Provide the (x, y) coordinate of the cell's center where the given text is located.  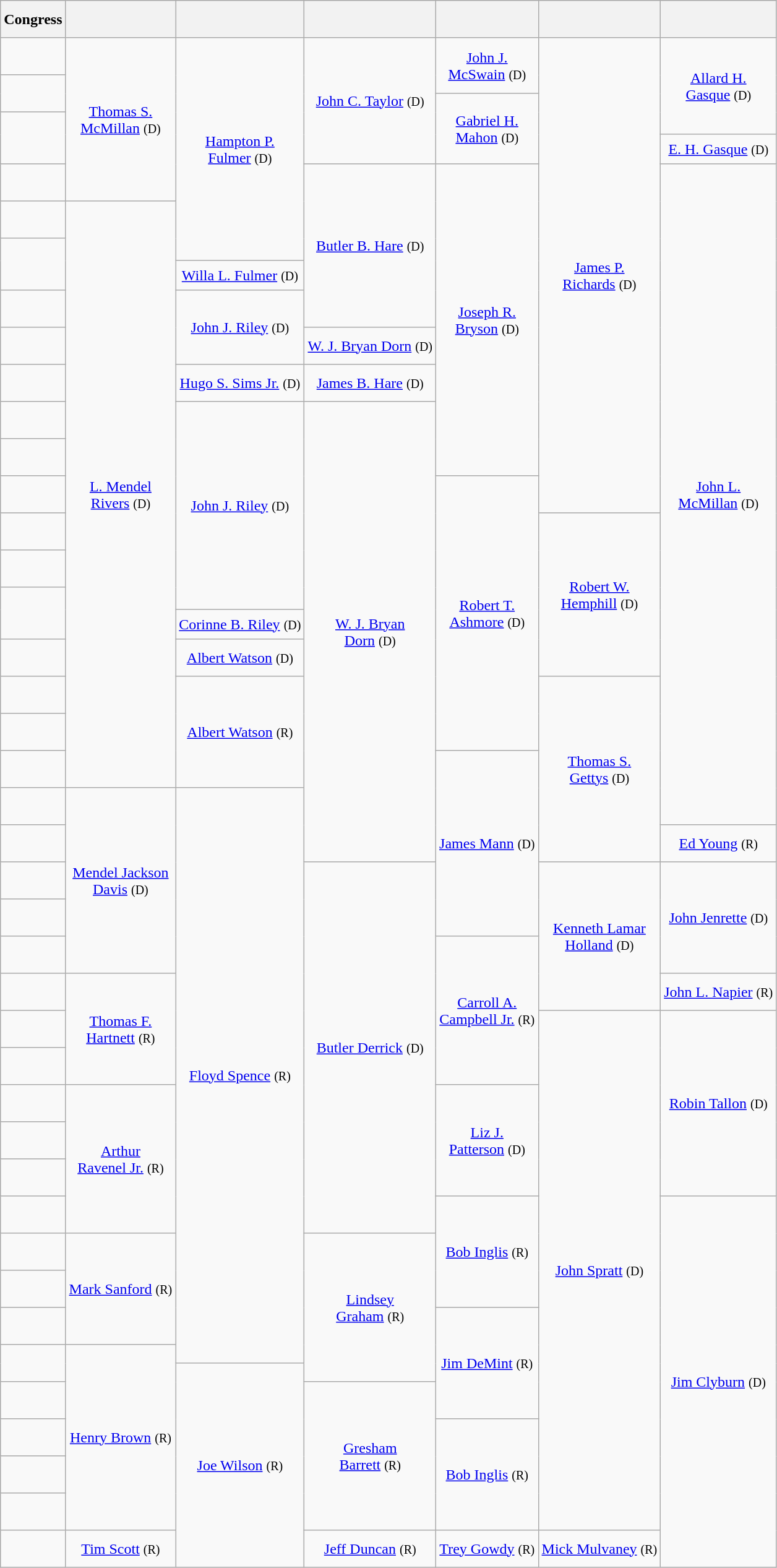
Mendel JacksonDavis (D) (121, 881)
Floyd Spence (R) (240, 1075)
Henry Brown (R) (121, 1437)
E. H. Gasque (D) (719, 149)
Joseph R.Bryson (D) (487, 320)
Hampton P.Fulmer (D) (240, 149)
Thomas F.Hartnett (R) (121, 1029)
W. J. Bryan Dorn (D) (370, 346)
John Jenrette (D) (719, 918)
John C. Taylor (D) (370, 101)
John J.McSwain (D) (487, 66)
L. MendelRivers (D) (121, 494)
Liz J.Patterson (D) (487, 1140)
Allard H.Gasque (D) (719, 86)
Gabriel H.Mahon (D) (487, 129)
Tim Scott (R) (121, 1549)
Thomas S.Gettys (D) (599, 769)
Robert T.Ashmore (D) (487, 613)
Jim Clyburn (D) (719, 1382)
Thomas S.McMillan (D) (121, 119)
Butler Derrick (D) (370, 1048)
John Spratt (D) (599, 1270)
Trey Gowdy (R) (487, 1549)
Robin Tallon (D) (719, 1103)
Butler B. Hare (D) (370, 246)
Hugo S. Sims Jr. (D) (240, 383)
John L. Napier (R) (719, 992)
Kenneth LamarHolland (D) (599, 936)
Joe Wilson (R) (240, 1465)
Carroll A.Campbell Jr. (R) (487, 1010)
James B. Hare (D) (370, 383)
James Mann (D) (487, 843)
Mark Sanford (R) (121, 1289)
Corinne B. Riley (D) (240, 624)
Robert W.Hemphill (D) (599, 595)
James P.Richards (D) (599, 275)
Albert Watson (D) (240, 658)
LindseyGraham (R) (370, 1307)
Jeff Duncan (R) (370, 1549)
W. J. BryanDorn (D) (370, 632)
ArthurRavenel Jr. (R) (121, 1159)
John L.McMillan (D) (719, 494)
Mick Mulvaney (R) (599, 1549)
Ed Young (R) (719, 843)
Albert Watson (R) (240, 732)
GreshamBarrett (R) (370, 1456)
Willa L. Fulmer (D) (240, 275)
Jim DeMint (R) (487, 1363)
Congress (33, 19)
